Return [X, Y] of the center of cell containing provided text 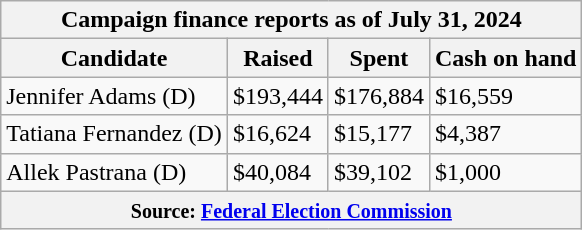
Spent [378, 58]
Cash on hand [505, 58]
Campaign finance reports as of July 31, 2024 [292, 20]
Allek Pastrana (D) [114, 172]
$193,444 [278, 96]
Jennifer Adams (D) [114, 96]
Raised [278, 58]
$40,084 [278, 172]
$4,387 [505, 134]
$15,177 [378, 134]
Candidate [114, 58]
Source: Federal Election Commission [292, 210]
$1,000 [505, 172]
$39,102 [378, 172]
$16,624 [278, 134]
Tatiana Fernandez (D) [114, 134]
$176,884 [378, 96]
$16,559 [505, 96]
